Identify which cell holds the provided text, then report its [X, Y] central coordinate. 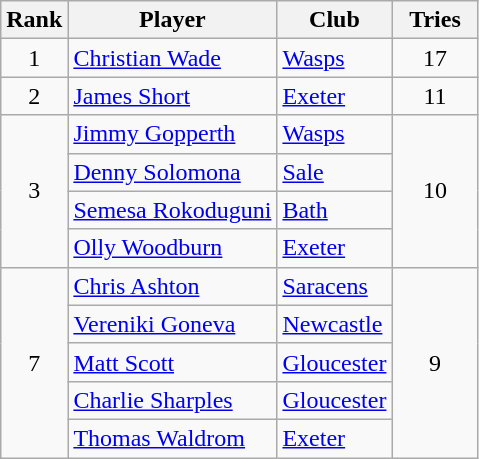
9 [435, 362]
Saracens [334, 286]
17 [435, 58]
Vereniki Goneva [172, 324]
Semesa Rokoduguni [172, 210]
3 [34, 191]
Sale [334, 172]
Olly Woodburn [172, 248]
Bath [334, 210]
7 [34, 362]
James Short [172, 96]
Newcastle [334, 324]
Jimmy Gopperth [172, 134]
Denny Solomona [172, 172]
11 [435, 96]
Charlie Sharples [172, 400]
Player [172, 20]
Rank [34, 20]
10 [435, 191]
Thomas Waldrom [172, 438]
2 [34, 96]
Christian Wade [172, 58]
Chris Ashton [172, 286]
Club [334, 20]
1 [34, 58]
Tries [435, 20]
Matt Scott [172, 362]
